Locate the cell with the specified text and output its [x, y] center coordinate. 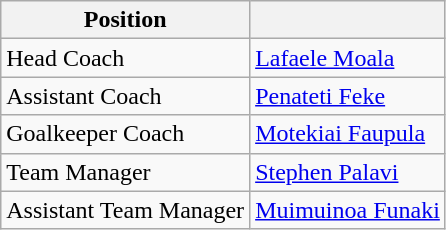
Head Coach [126, 58]
Assistant Team Manager [126, 210]
Team Manager [126, 172]
Motekiai Faupula [348, 134]
Muimuinoa Funaki [348, 210]
Assistant Coach [126, 96]
Penateti Feke [348, 96]
Stephen Palavi [348, 172]
Goalkeeper Coach [126, 134]
Position [126, 20]
Lafaele Moala [348, 58]
